Scan for the cell matching the given text and deliver its [x, y] coordinate at center. 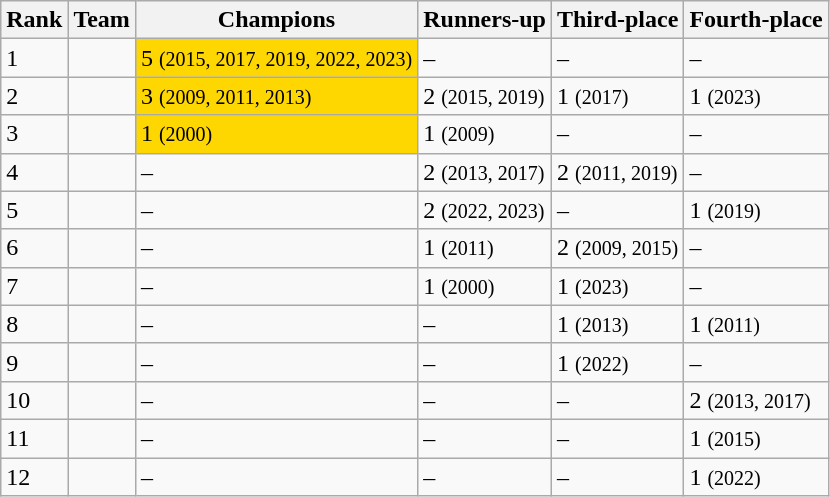
12 [34, 477]
2 (2009, 2015) [617, 248]
3 (2009, 2011, 2013) [276, 96]
Rank [34, 20]
10 [34, 400]
6 [34, 248]
9 [34, 362]
1 (2009) [485, 134]
Fourth-place [756, 20]
1 (2013) [617, 324]
Runners-up [485, 20]
2 [34, 96]
8 [34, 324]
3 [34, 134]
1 (2017) [617, 96]
Team [102, 20]
4 [34, 172]
5 (2015, 2017, 2019, 2022, 2023) [276, 58]
Champions [276, 20]
2 (2015, 2019) [485, 96]
2 (2022, 2023) [485, 210]
7 [34, 286]
Third-place [617, 20]
2 (2011, 2019) [617, 172]
11 [34, 438]
1 (2015) [756, 438]
5 [34, 210]
1 [34, 58]
1 (2019) [756, 210]
